Identify which cell holds the provided text, then report its [X, Y] central coordinate. 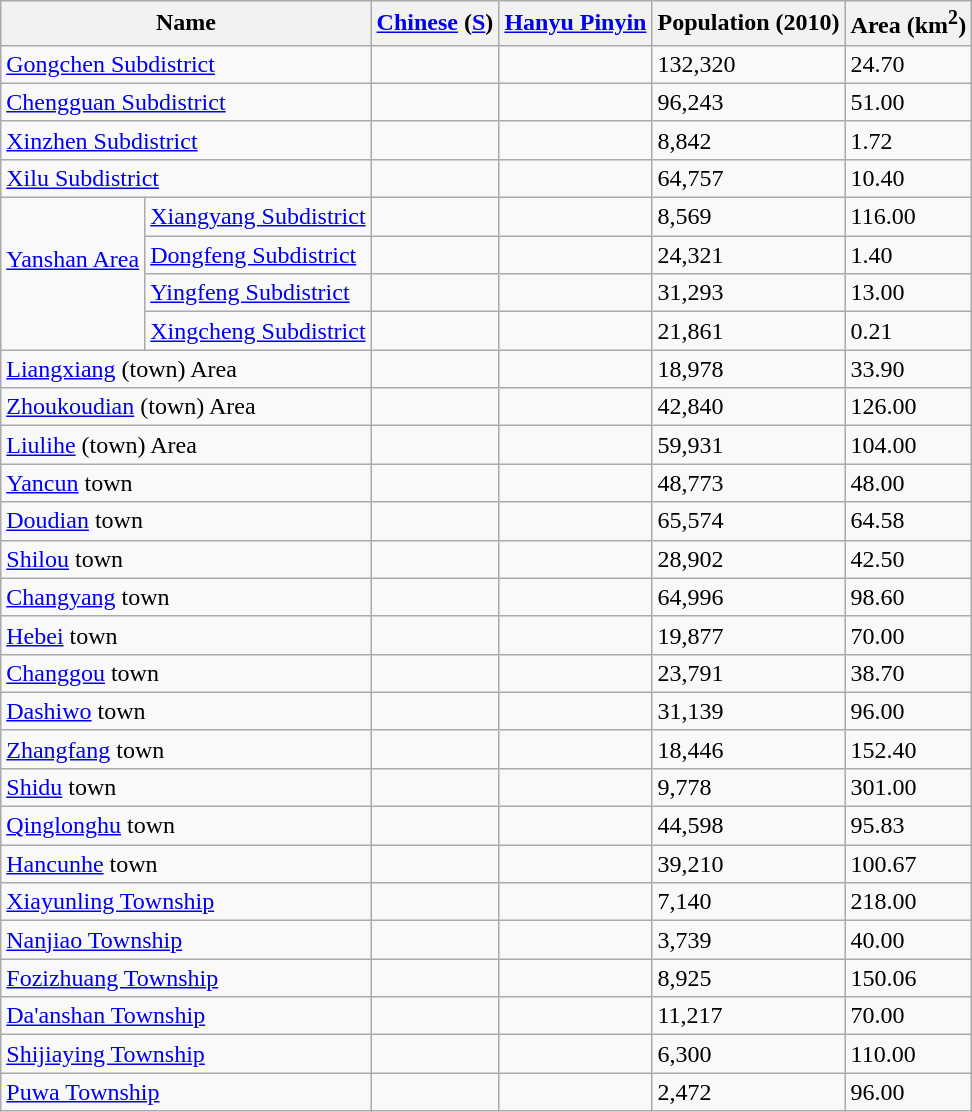
Hancunhe town [186, 864]
8,925 [748, 978]
Liangxiang (town) Area [186, 369]
Population (2010) [748, 24]
152.40 [908, 749]
11,217 [748, 1016]
51.00 [908, 102]
Area (km2) [908, 24]
Zhoukoudian (town) Area [186, 407]
28,902 [748, 559]
21,861 [748, 331]
31,139 [748, 711]
48,773 [748, 483]
Xingcheng Subdistrict [258, 331]
Da'anshan Township [186, 1016]
126.00 [908, 407]
42,840 [748, 407]
65,574 [748, 521]
150.06 [908, 978]
1.72 [908, 140]
Xiayunling Township [186, 902]
132,320 [748, 64]
2,472 [748, 1092]
64,757 [748, 178]
110.00 [908, 1054]
8,569 [748, 217]
Gongchen Subdistrict [186, 64]
104.00 [908, 445]
6,300 [748, 1054]
13.00 [908, 293]
Dashiwo town [186, 711]
Nanjiao Township [186, 940]
31,293 [748, 293]
9,778 [748, 787]
Dongfeng Subdistrict [258, 255]
96,243 [748, 102]
19,877 [748, 635]
18,978 [748, 369]
40.00 [908, 940]
95.83 [908, 826]
Hebei town [186, 635]
33.90 [908, 369]
39,210 [748, 864]
18,446 [748, 749]
Yancun town [186, 483]
Fozizhuang Township [186, 978]
Yingfeng Subdistrict [258, 293]
Doudian town [186, 521]
64,996 [748, 597]
7,140 [748, 902]
8,842 [748, 140]
1.40 [908, 255]
42.50 [908, 559]
Puwa Township [186, 1092]
Shidu town [186, 787]
Shilou town [186, 559]
301.00 [908, 787]
64.58 [908, 521]
218.00 [908, 902]
100.67 [908, 864]
44,598 [748, 826]
Liulihe (town) Area [186, 445]
98.60 [908, 597]
24,321 [748, 255]
Name [186, 24]
Changgou town [186, 673]
Shijiaying Township [186, 1054]
3,739 [748, 940]
116.00 [908, 217]
Qinglonghu town [186, 826]
10.40 [908, 178]
59,931 [748, 445]
Changyang town [186, 597]
48.00 [908, 483]
Hanyu Pinyin [576, 24]
23,791 [748, 673]
Xinzhen Subdistrict [186, 140]
Zhangfang town [186, 749]
Xiangyang Subdistrict [258, 217]
Xilu Subdistrict [186, 178]
Yanshan Area [73, 274]
Chengguan Subdistrict [186, 102]
24.70 [908, 64]
0.21 [908, 331]
38.70 [908, 673]
Chinese (S) [435, 24]
